Output the (X, Y) coordinate of the center of the cell containing the given text.  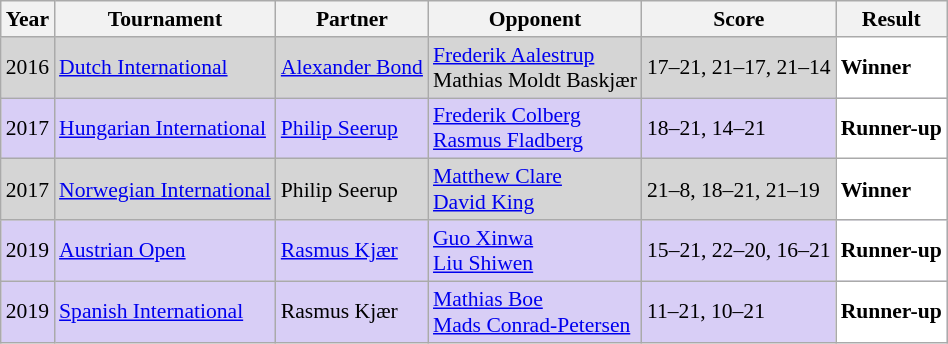
11–21, 10–21 (739, 312)
Tournament (165, 19)
17–21, 21–17, 21–14 (739, 68)
Alexander Bond (352, 68)
Guo Xinwa Liu Shiwen (535, 250)
Frederik Colberg Rasmus Fladberg (535, 128)
Hungarian International (165, 128)
Result (892, 19)
15–21, 22–20, 16–21 (739, 250)
Austrian Open (165, 250)
Year (28, 19)
Frederik Aalestrup Mathias Moldt Baskjær (535, 68)
Opponent (535, 19)
18–21, 14–21 (739, 128)
2016 (28, 68)
Partner (352, 19)
21–8, 18–21, 21–19 (739, 190)
Dutch International (165, 68)
Spanish International (165, 312)
Mathias Boe Mads Conrad-Petersen (535, 312)
Matthew Clare David King (535, 190)
Norwegian International (165, 190)
Score (739, 19)
